From the cell containing the given text, extract its center point as [x, y] coordinate. 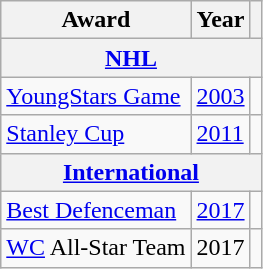
Year [220, 20]
WC All-Star Team [96, 248]
YoungStars Game [96, 96]
International [131, 172]
Best Defenceman [96, 210]
2011 [220, 134]
2003 [220, 96]
NHL [131, 58]
Award [96, 20]
Stanley Cup [96, 134]
